Pinpoint the cell where the given text exists, returning its (X, Y) midpoint coordinate. 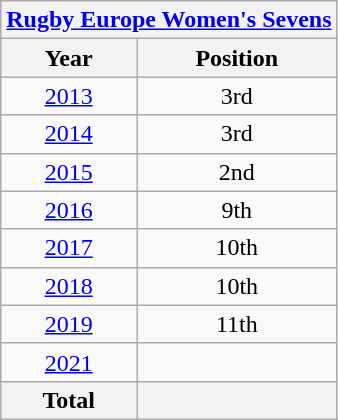
2017 (69, 248)
2014 (69, 134)
2021 (69, 362)
Total (69, 400)
11th (237, 324)
2nd (237, 172)
Year (69, 58)
2018 (69, 286)
Position (237, 58)
Rugby Europe Women's Sevens (169, 20)
2019 (69, 324)
2015 (69, 172)
2013 (69, 96)
2016 (69, 210)
9th (237, 210)
